For the text-containing cell, return its midpoint in [X, Y] coordinate format. 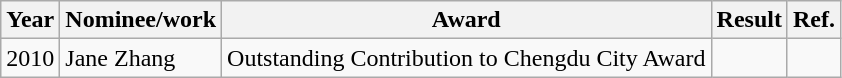
Outstanding Contribution to Chengdu City Award [467, 58]
Jane Zhang [141, 58]
Award [467, 20]
2010 [30, 58]
Ref. [814, 20]
Nominee/work [141, 20]
Year [30, 20]
Result [749, 20]
